Capture the cell that displays the provided text and extract its [X, Y] central coordinate. 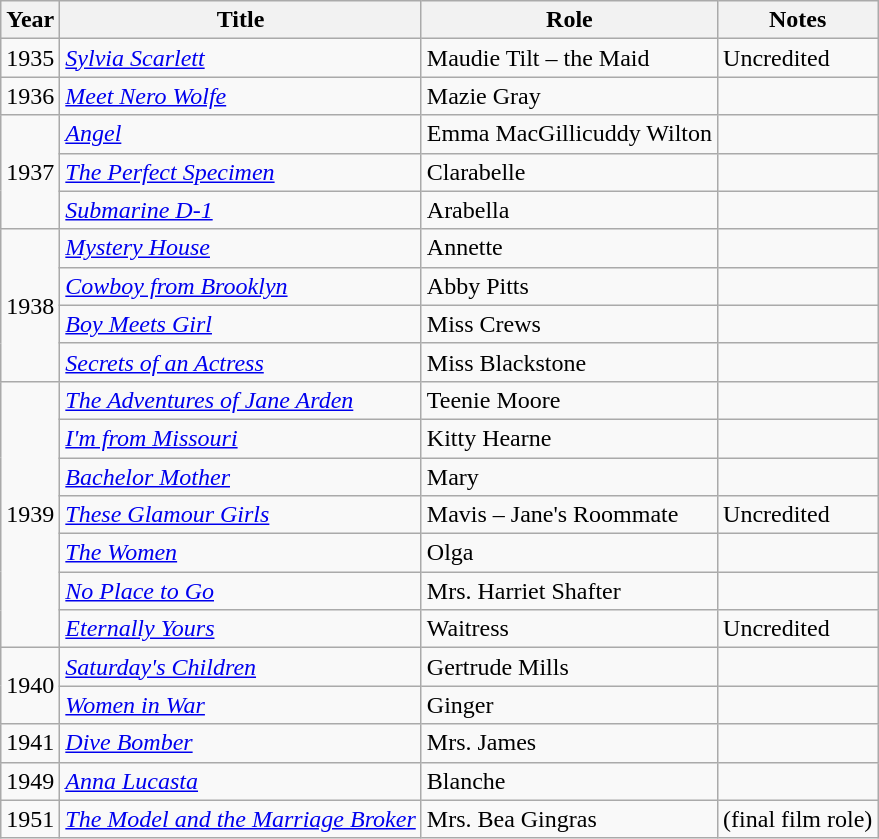
Saturday's Children [240, 667]
The Women [240, 553]
Mrs. Bea Gingras [569, 819]
Olga [569, 553]
Clarabelle [569, 172]
1941 [30, 743]
Women in War [240, 705]
Kitty Hearne [569, 438]
The Adventures of Jane Arden [240, 400]
1949 [30, 781]
Submarine D-1 [240, 210]
No Place to Go [240, 591]
Arabella [569, 210]
Anna Lucasta [240, 781]
Abby Pitts [569, 286]
(final film role) [798, 819]
Eternally Yours [240, 629]
Mavis – Jane's Roommate [569, 515]
Cowboy from Brooklyn [240, 286]
Dive Bomber [240, 743]
1935 [30, 58]
Maudie Tilt – the Maid [569, 58]
1939 [30, 514]
1940 [30, 686]
Waitress [569, 629]
The Perfect Specimen [240, 172]
Notes [798, 20]
Sylvia Scarlett [240, 58]
Mary [569, 477]
These Glamour Girls [240, 515]
Mazie Gray [569, 96]
Bachelor Mother [240, 477]
Role [569, 20]
Blanche [569, 781]
Year [30, 20]
1937 [30, 172]
Mrs. Harriet Shafter [569, 591]
Meet Nero Wolfe [240, 96]
Mrs. James [569, 743]
Gertrude Mills [569, 667]
Teenie Moore [569, 400]
Title [240, 20]
1938 [30, 305]
Mystery House [240, 248]
Annette [569, 248]
Angel [240, 134]
Miss Blackstone [569, 362]
Miss Crews [569, 324]
I'm from Missouri [240, 438]
Ginger [569, 705]
1951 [30, 819]
Boy Meets Girl [240, 324]
1936 [30, 96]
Secrets of an Actress [240, 362]
The Model and the Marriage Broker [240, 819]
Emma MacGillicuddy Wilton [569, 134]
